Capture the cell that displays the provided text and extract its [X, Y] central coordinate. 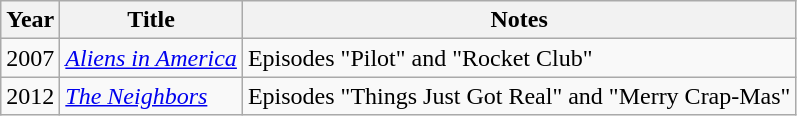
Notes [519, 20]
2012 [30, 96]
Aliens in America [152, 58]
The Neighbors [152, 96]
Episodes "Things Just Got Real" and "Merry Crap-Mas" [519, 96]
Year [30, 20]
Title [152, 20]
2007 [30, 58]
Episodes "Pilot" and "Rocket Club" [519, 58]
